Return the (X, Y) coordinate for the center point of the cell that contains the specified text.  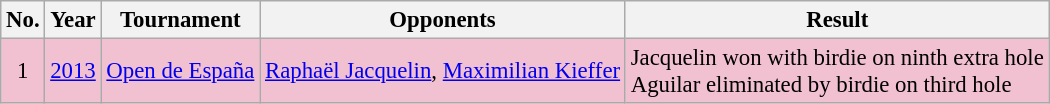
Result (837, 20)
Year (73, 20)
Jacquelin won with birdie on ninth extra holeAguilar eliminated by birdie on third hole (837, 72)
2013 (73, 72)
Tournament (180, 20)
Open de España (180, 72)
1 (23, 72)
No. (23, 20)
Opponents (443, 20)
Raphaël Jacquelin, Maximilian Kieffer (443, 72)
